Search for the cell housing the specified text and yield its (x, y) center coordinate. 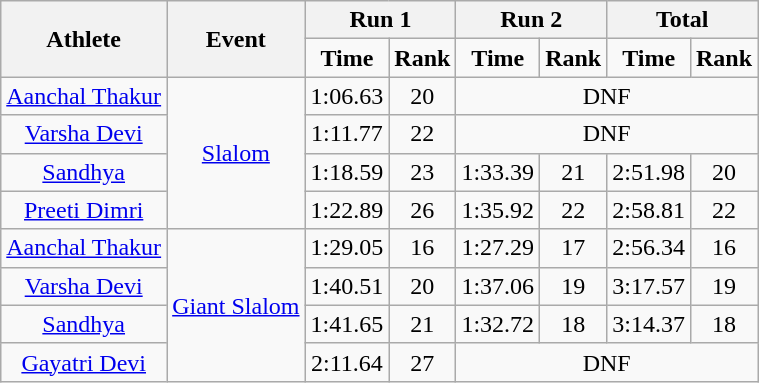
2:56.34 (649, 248)
17 (574, 248)
1:35.92 (498, 210)
2:58.81 (649, 210)
1:11.77 (347, 134)
26 (422, 210)
1:18.59 (347, 172)
Giant Slalom (236, 305)
Slalom (236, 153)
1:37.06 (498, 286)
1:32.72 (498, 324)
1:27.29 (498, 248)
2:51.98 (649, 172)
Athlete (84, 39)
1:22.89 (347, 210)
Gayatri Devi (84, 362)
1:06.63 (347, 96)
3:14.37 (649, 324)
1:40.51 (347, 286)
23 (422, 172)
Event (236, 39)
2:11.64 (347, 362)
Run 1 (380, 20)
3:17.57 (649, 286)
Preeti Dimri (84, 210)
Total (682, 20)
Run 2 (532, 20)
1:29.05 (347, 248)
27 (422, 362)
1:41.65 (347, 324)
1:33.39 (498, 172)
